Scan for the cell matching the given text and deliver its [X, Y] coordinate at center. 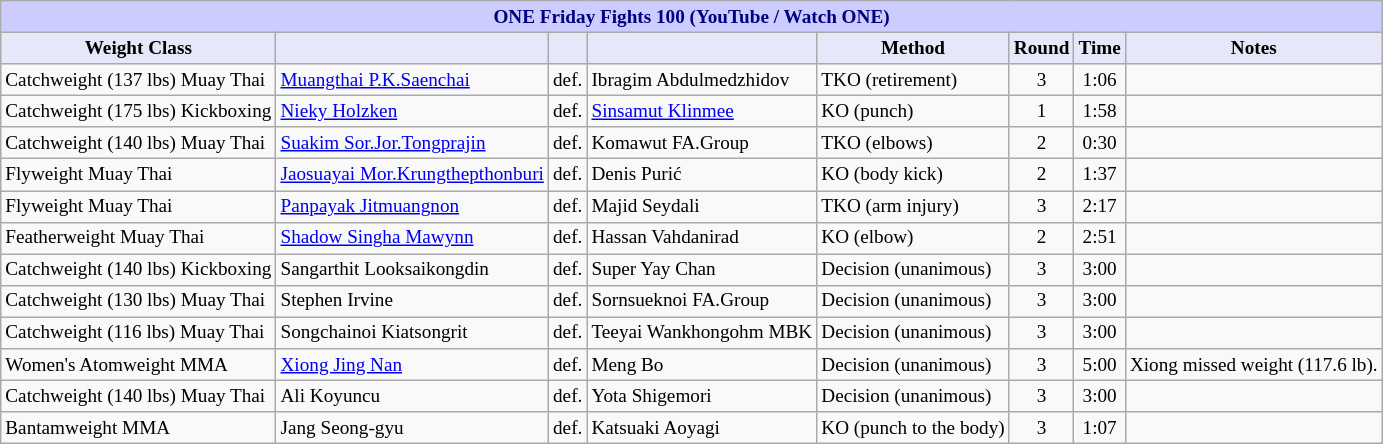
Round [1042, 48]
Catchweight (116 lbs) Muay Thai [138, 333]
Sangarthit Looksaikongdin [412, 270]
Catchweight (130 lbs) Muay Thai [138, 301]
Suakim Sor.Jor.Tongprajin [412, 143]
Featherweight Muay Thai [138, 238]
TKO (elbows) [914, 143]
TKO (arm injury) [914, 206]
2:17 [1100, 206]
Panpayak Jitmuangnon [412, 206]
KO (elbow) [914, 238]
Sinsamut Klinmee [702, 111]
2:51 [1100, 238]
Xiong Jing Nan [412, 365]
Denis Purić [702, 175]
Ali Koyuncu [412, 396]
Weight Class [138, 48]
Catchweight (137 lbs) Muay Thai [138, 80]
Bantamweight MMA [138, 428]
Majid Seydali [702, 206]
Nieky Holzken [412, 111]
1:07 [1100, 428]
Teeyai Wankhongohm MBK [702, 333]
1:37 [1100, 175]
Ibragim Abdulmedzhidov [702, 80]
TKO (retirement) [914, 80]
Notes [1254, 48]
Jang Seong-gyu [412, 428]
Time [1100, 48]
KO (punch to the body) [914, 428]
Shadow Singha Mawynn [412, 238]
Meng Bo [702, 365]
1 [1042, 111]
Women's Atomweight MMA [138, 365]
KO (body kick) [914, 175]
1:58 [1100, 111]
0:30 [1100, 143]
Komawut FA.Group [702, 143]
Jaosuayai Mor.Krungthepthonburi [412, 175]
Yota Shigemori [702, 396]
ONE Friday Fights 100 (YouTube / Watch ONE) [692, 17]
Stephen Irvine [412, 301]
Xiong missed weight (117.6 lb). [1254, 365]
Hassan Vahdanirad [702, 238]
1:06 [1100, 80]
Songchainoi Kiatsongrit [412, 333]
Katsuaki Aoyagi [702, 428]
Method [914, 48]
Sornsueknoi FA.Group [702, 301]
Catchweight (140 lbs) Kickboxing [138, 270]
KO (punch) [914, 111]
Catchweight (175 lbs) Kickboxing [138, 111]
Super Yay Chan [702, 270]
5:00 [1100, 365]
Muangthai P.K.Saenchai [412, 80]
